Scan for the cell matching the given text and deliver its (X, Y) coordinate at center. 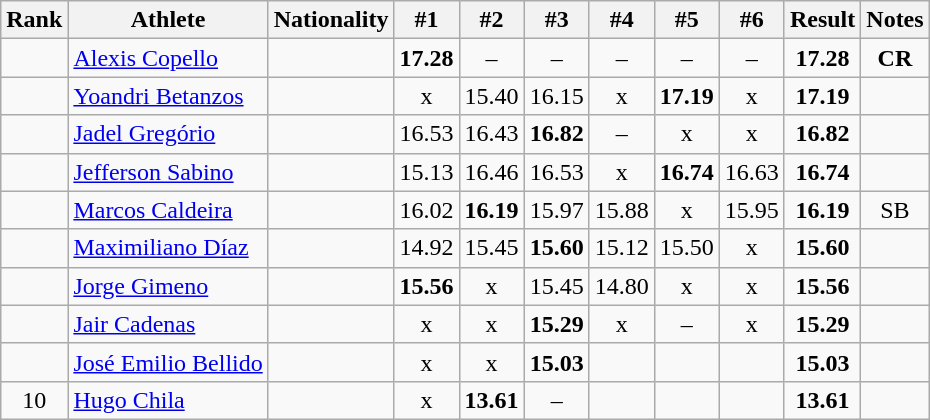
#1 (426, 20)
Marcos Caldeira (168, 210)
Hugo Chila (168, 400)
Result (822, 20)
15.13 (426, 172)
José Emilio Bellido (168, 362)
15.50 (686, 248)
Maximiliano Díaz (168, 248)
Alexis Copello (168, 58)
14.80 (622, 286)
14.92 (426, 248)
Athlete (168, 20)
Notes (895, 20)
Jair Cadenas (168, 324)
16.43 (492, 134)
15.12 (622, 248)
Jefferson Sabino (168, 172)
15.97 (556, 210)
10 (34, 400)
15.88 (622, 210)
16.63 (752, 172)
16.15 (556, 96)
Yoandri Betanzos (168, 96)
15.40 (492, 96)
Jorge Gimeno (168, 286)
CR (895, 58)
Rank (34, 20)
16.46 (492, 172)
#5 (686, 20)
16.02 (426, 210)
SB (895, 210)
#2 (492, 20)
#3 (556, 20)
#6 (752, 20)
#4 (622, 20)
Nationality (331, 20)
15.95 (752, 210)
Jadel Gregório (168, 134)
